Locate the cell with the specified text and output its (X, Y) center coordinate. 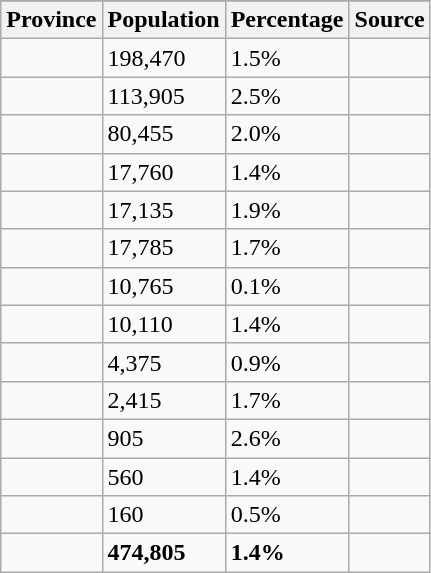
10,110 (164, 324)
Source (390, 20)
160 (164, 515)
17,760 (164, 172)
0.5% (287, 515)
2.6% (287, 438)
2.0% (287, 134)
4,375 (164, 362)
905 (164, 438)
17,135 (164, 210)
1.9% (287, 210)
Population (164, 20)
2.5% (287, 96)
113,905 (164, 96)
0.9% (287, 362)
17,785 (164, 248)
Percentage (287, 20)
2,415 (164, 400)
80,455 (164, 134)
198,470 (164, 58)
474,805 (164, 553)
0.1% (287, 286)
Province (52, 20)
1.5% (287, 58)
10,765 (164, 286)
560 (164, 477)
